For the text-containing cell, return its midpoint in (x, y) coordinate format. 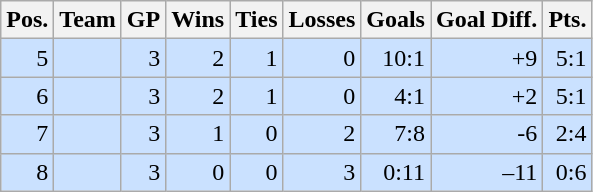
Ties (256, 20)
Goals (396, 20)
5 (28, 58)
+9 (486, 58)
Wins (198, 20)
–11 (486, 172)
7 (28, 134)
Pts. (568, 20)
Losses (322, 20)
2:4 (568, 134)
6 (28, 96)
GP (143, 20)
4:1 (396, 96)
Pos. (28, 20)
7:8 (396, 134)
0:11 (396, 172)
8 (28, 172)
+2 (486, 96)
Team (88, 20)
10:1 (396, 58)
0:6 (568, 172)
-6 (486, 134)
Goal Diff. (486, 20)
